Provide the (X, Y) coordinate of the cell's center where the given text is located.  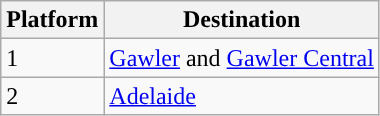
Adelaide (242, 96)
Gawler and Gawler Central (242, 58)
Platform (52, 20)
1 (52, 58)
2 (52, 96)
Destination (242, 20)
